Determine the (x, y) coordinate at the center of the cell enclosing the given text.  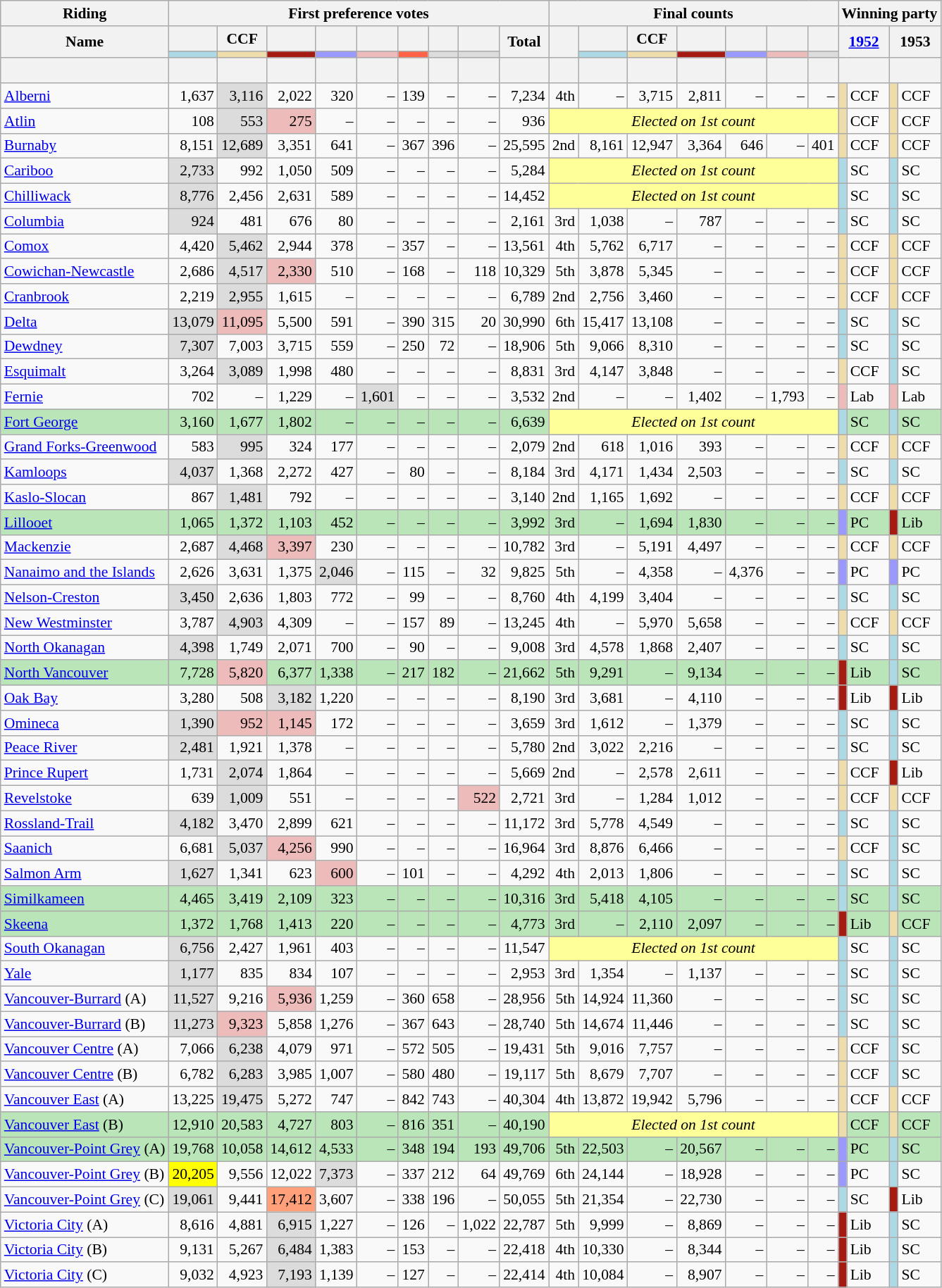
1,065 (193, 523)
3,280 (193, 698)
1,830 (700, 523)
Name (85, 42)
990 (337, 849)
32 (479, 573)
2,330 (290, 272)
1,749 (242, 648)
6,238 (242, 1049)
13,245 (524, 623)
Vancouver East (B) (85, 1125)
Victoria City (A) (85, 1225)
10,058 (242, 1149)
3,631 (242, 573)
Esquimalt (85, 372)
Omineca (85, 723)
2,272 (290, 473)
Kaslo-Slocan (85, 497)
5,500 (290, 322)
658 (444, 999)
551 (290, 799)
1,731 (193, 773)
127 (413, 1275)
North Vancouver (85, 673)
4,079 (290, 1049)
7,003 (242, 346)
1,390 (193, 723)
11,360 (652, 999)
1,627 (193, 874)
Vancouver-Point Grey (B) (85, 1175)
89 (444, 623)
5,796 (700, 1099)
700 (337, 648)
3,116 (242, 96)
157 (413, 623)
182 (444, 673)
Yale (85, 974)
481 (242, 221)
867 (193, 497)
Delta (85, 322)
40,304 (524, 1099)
452 (337, 523)
Vancouver-Point Grey (C) (85, 1200)
1,868 (652, 648)
1,165 (603, 497)
9,008 (524, 648)
21,662 (524, 673)
9,134 (700, 673)
Salmon Arm (85, 874)
4,292 (524, 874)
621 (337, 823)
8,831 (524, 372)
194 (444, 1149)
12,689 (242, 146)
360 (413, 999)
6,756 (193, 949)
743 (444, 1099)
11,547 (524, 949)
7,757 (652, 1049)
1,229 (290, 397)
8,679 (603, 1075)
13,225 (193, 1099)
19,768 (193, 1149)
16,964 (524, 849)
196 (444, 1200)
7,234 (524, 96)
2,022 (290, 96)
1,038 (603, 221)
4,309 (290, 623)
64 (479, 1175)
Nanaimo and the Islands (85, 573)
13,108 (652, 322)
7,066 (193, 1049)
22,787 (524, 1225)
641 (337, 146)
1,022 (479, 1225)
275 (290, 121)
676 (290, 221)
324 (290, 447)
Vancouver Centre (B) (85, 1075)
3,607 (337, 1200)
1,007 (337, 1075)
509 (337, 171)
Cowichan-Newcastle (85, 272)
22,418 (524, 1250)
Dewdney (85, 346)
220 (337, 924)
9,032 (193, 1275)
1,806 (652, 874)
1,145 (290, 723)
583 (193, 447)
3,364 (700, 146)
5,970 (652, 623)
2,079 (524, 447)
2,109 (290, 899)
24,144 (603, 1175)
1,103 (290, 523)
4,497 (700, 547)
390 (413, 322)
5,284 (524, 171)
1,615 (290, 296)
Columbia (85, 221)
1,692 (652, 497)
Revelstoke (85, 799)
589 (337, 196)
936 (524, 121)
139 (413, 96)
22,503 (603, 1149)
Fernie (85, 397)
8,760 (524, 598)
8,151 (193, 146)
2,955 (242, 296)
90 (413, 648)
40,190 (524, 1125)
4,358 (652, 573)
8,190 (524, 698)
9,131 (193, 1250)
1,383 (337, 1250)
1,694 (652, 523)
118 (479, 272)
11,273 (193, 1024)
2,481 (193, 748)
11,527 (193, 999)
403 (337, 949)
19,942 (652, 1099)
1,016 (652, 447)
3,351 (290, 146)
2,161 (524, 221)
9,556 (242, 1175)
20,205 (193, 1175)
17,412 (290, 1200)
11,446 (652, 1024)
5,345 (652, 272)
12,910 (193, 1125)
Vancouver-Burrard (A) (85, 999)
9,825 (524, 573)
9,066 (603, 346)
5,669 (524, 773)
1,220 (337, 698)
1,864 (290, 773)
8,869 (700, 1225)
8,161 (603, 146)
5,780 (524, 748)
1952 (864, 42)
323 (337, 899)
952 (242, 723)
1,413 (290, 924)
Chilliwack (85, 196)
6,283 (242, 1075)
13,872 (603, 1099)
20,583 (242, 1125)
Skeena (85, 924)
401 (823, 146)
Grand Forks-Greenwood (85, 447)
1,341 (242, 874)
3,470 (242, 823)
4,468 (242, 547)
2,953 (524, 974)
Prince Rupert (85, 773)
1,402 (700, 397)
2,686 (193, 272)
357 (413, 246)
553 (242, 121)
572 (413, 1049)
337 (413, 1175)
14,612 (290, 1149)
803 (337, 1125)
13,561 (524, 246)
2,733 (193, 171)
835 (242, 974)
Kamloops (85, 473)
2,456 (242, 196)
1,998 (290, 372)
2,097 (700, 924)
10,782 (524, 547)
393 (700, 447)
4,376 (747, 573)
3,460 (652, 296)
1,921 (242, 748)
14,452 (524, 196)
1,137 (700, 974)
Winning party (890, 13)
427 (337, 473)
4,182 (193, 823)
7,307 (193, 346)
Mackenzie (85, 547)
10,316 (524, 899)
747 (337, 1099)
10,330 (603, 1250)
4,256 (290, 849)
3,450 (193, 598)
14,924 (603, 999)
2,631 (290, 196)
510 (337, 272)
702 (193, 397)
2,216 (652, 748)
19,475 (242, 1099)
6,466 (652, 849)
5,272 (290, 1099)
20,567 (700, 1149)
4,398 (193, 648)
9,441 (242, 1200)
11,095 (242, 322)
108 (193, 121)
3,659 (524, 723)
19,431 (524, 1049)
5,462 (242, 246)
842 (413, 1099)
3,397 (290, 547)
8,876 (603, 849)
1,803 (290, 598)
North Okanagan (85, 648)
1,276 (337, 1024)
4,533 (337, 1149)
2,427 (242, 949)
3,419 (242, 899)
172 (337, 723)
3,985 (290, 1075)
1953 (915, 42)
1,009 (242, 799)
28,740 (524, 1024)
6,789 (524, 296)
115 (413, 573)
1,677 (242, 422)
1,354 (603, 974)
396 (444, 146)
4,578 (603, 648)
3,532 (524, 397)
995 (242, 447)
2,219 (193, 296)
4,773 (524, 924)
9,999 (603, 1225)
7,707 (652, 1075)
5,267 (242, 1250)
1,050 (290, 171)
5,658 (700, 623)
6,915 (290, 1225)
9,291 (603, 673)
787 (700, 221)
5,858 (290, 1024)
Saanich (85, 849)
600 (337, 874)
12,022 (290, 1175)
2,687 (193, 547)
Vancouver-Point Grey (A) (85, 1149)
3,992 (524, 523)
4,881 (242, 1225)
508 (242, 698)
1,481 (242, 497)
2,503 (700, 473)
19,061 (193, 1200)
772 (337, 598)
22,414 (524, 1275)
338 (413, 1200)
212 (444, 1175)
1,768 (242, 924)
591 (337, 322)
Fort George (85, 422)
Peace River (85, 748)
18,928 (700, 1175)
126 (413, 1225)
New Westminster (85, 623)
4,147 (603, 372)
2,636 (242, 598)
Similkameen (85, 899)
320 (337, 96)
Comox (85, 246)
First preference votes (358, 13)
6,484 (290, 1250)
25,595 (524, 146)
6,377 (290, 673)
4,199 (603, 598)
1,612 (603, 723)
6,681 (193, 849)
1,368 (242, 473)
9,016 (603, 1049)
792 (290, 497)
177 (337, 447)
639 (193, 799)
8,776 (193, 196)
153 (413, 1250)
1,139 (337, 1275)
992 (242, 171)
Vancouver Centre (A) (85, 1049)
8,310 (652, 346)
50,055 (524, 1200)
10,329 (524, 272)
5,936 (290, 999)
1,375 (290, 573)
19,117 (524, 1075)
3,681 (603, 698)
8,907 (700, 1275)
5,418 (603, 899)
1,802 (290, 422)
8,344 (700, 1250)
971 (337, 1049)
1,227 (337, 1225)
646 (747, 146)
101 (413, 874)
107 (337, 974)
12,947 (652, 146)
217 (413, 673)
2,944 (290, 246)
2,611 (700, 773)
5,037 (242, 849)
618 (603, 447)
3,404 (652, 598)
351 (444, 1125)
2,110 (652, 924)
9,323 (242, 1024)
924 (193, 221)
Victoria City (B) (85, 1250)
1,177 (193, 974)
2,756 (603, 296)
168 (413, 272)
2,626 (193, 573)
4,727 (290, 1125)
3,264 (193, 372)
18,906 (524, 346)
4,037 (193, 473)
1,284 (652, 799)
1,601 (378, 397)
2,074 (242, 773)
Victoria City (C) (85, 1275)
Alberni (85, 96)
4,517 (242, 272)
3,160 (193, 422)
6,782 (193, 1075)
Oak Bay (85, 698)
11,172 (524, 823)
6,717 (652, 246)
4,110 (700, 698)
7,373 (337, 1175)
5,191 (652, 547)
2,046 (337, 573)
1,793 (788, 397)
5,778 (603, 823)
13,079 (193, 322)
378 (337, 246)
21,354 (603, 1200)
Cariboo (85, 171)
Atlin (85, 121)
8,184 (524, 473)
2,811 (700, 96)
250 (413, 346)
1,012 (700, 799)
Vancouver-Burrard (B) (85, 1024)
623 (290, 874)
49,769 (524, 1175)
193 (479, 1149)
5,820 (242, 673)
4,465 (193, 899)
1,961 (290, 949)
2,407 (700, 648)
348 (413, 1149)
3,787 (193, 623)
643 (444, 1024)
6,639 (524, 422)
22,730 (700, 1200)
4,923 (242, 1275)
9,216 (242, 999)
4,549 (652, 823)
Cranbrook (85, 296)
3,182 (290, 698)
559 (337, 346)
5,762 (603, 246)
Final counts (693, 13)
522 (479, 799)
8,616 (193, 1225)
2,578 (652, 773)
Lillooet (85, 523)
7,193 (290, 1275)
1,637 (193, 96)
South Okanagan (85, 949)
1,434 (652, 473)
3,089 (242, 372)
Burnaby (85, 146)
Total (524, 42)
505 (444, 1049)
3,140 (524, 497)
1,338 (337, 673)
2,013 (603, 874)
Nelson-Creston (85, 598)
3,022 (603, 748)
4,171 (603, 473)
3,878 (603, 272)
99 (413, 598)
816 (413, 1125)
72 (444, 346)
4,105 (652, 899)
4,420 (193, 246)
3,848 (652, 372)
Vancouver East (A) (85, 1099)
7,728 (193, 673)
1,378 (290, 748)
230 (337, 547)
30,990 (524, 322)
14,674 (603, 1024)
2,899 (290, 823)
10,084 (603, 1275)
580 (413, 1075)
49,706 (524, 1149)
2,721 (524, 799)
315 (444, 322)
28,956 (524, 999)
1,259 (337, 999)
20 (479, 322)
2,071 (290, 648)
4,903 (242, 623)
15,417 (603, 322)
1,379 (700, 723)
Rossland-Trail (85, 823)
Riding (85, 13)
834 (290, 974)
